Identify which cell holds the provided text, then report its [x, y] central coordinate. 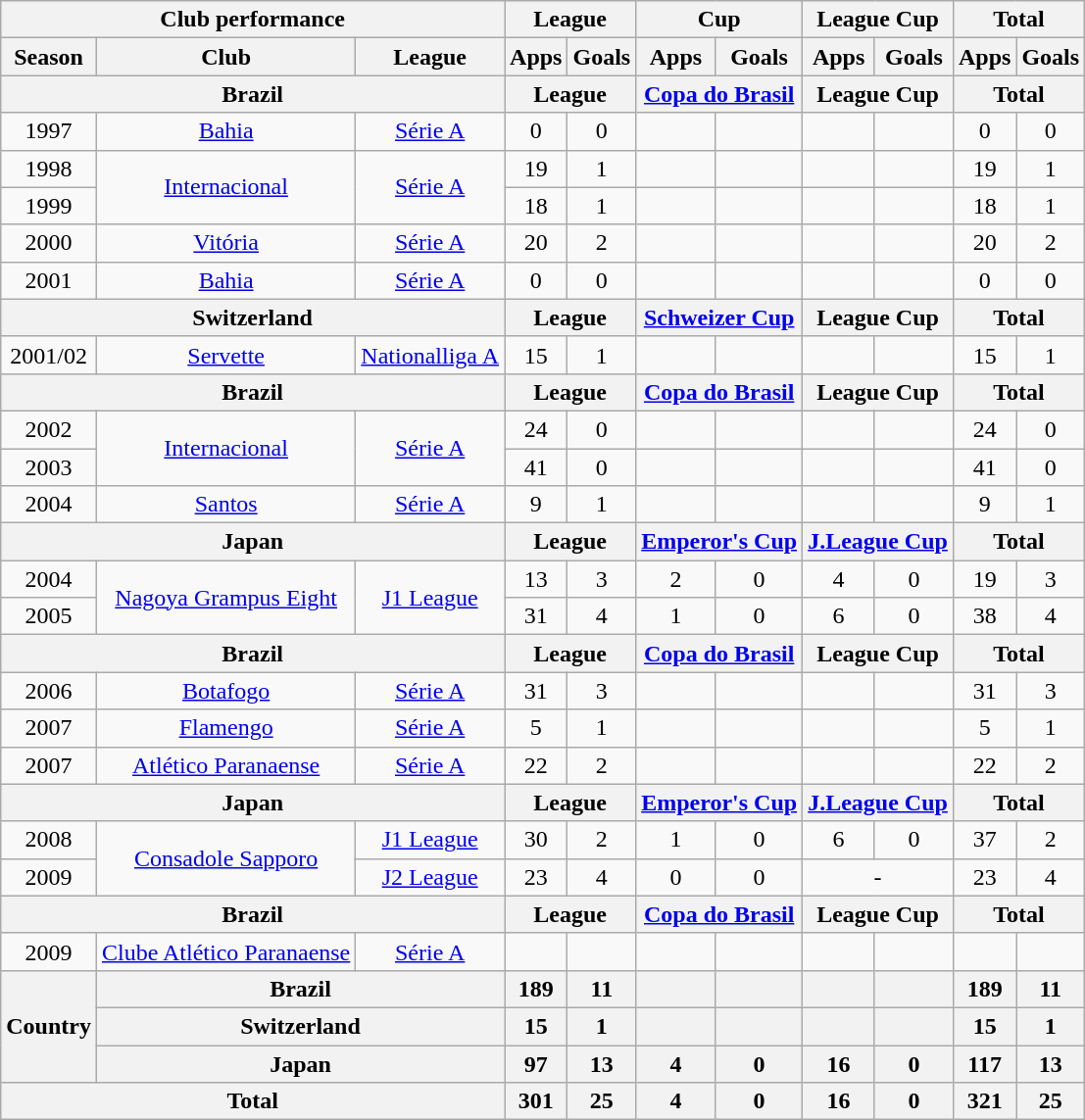
Nationalliga A [430, 355]
1998 [49, 169]
2001 [49, 280]
Atlético Paranaense [225, 765]
Botafogo [225, 691]
- [878, 877]
Consadole Sapporo [225, 858]
Club [225, 57]
Season [49, 57]
Flamengo [225, 728]
2000 [49, 243]
1999 [49, 206]
2008 [49, 840]
Clube Atlético Paranaense [225, 951]
301 [536, 1101]
Santos [225, 505]
30 [536, 840]
Country [49, 1026]
2006 [49, 691]
1997 [49, 131]
37 [984, 840]
Cup [719, 20]
117 [984, 1063]
Club performance [253, 20]
321 [984, 1101]
Vitória [225, 243]
Servette [225, 355]
97 [536, 1063]
Nagoya Grampus Eight [225, 598]
2003 [49, 467]
2002 [49, 429]
38 [984, 616]
2005 [49, 616]
J2 League [430, 877]
2001/02 [49, 355]
Schweizer Cup [719, 317]
